Search for the cell housing the specified text and yield its [x, y] center coordinate. 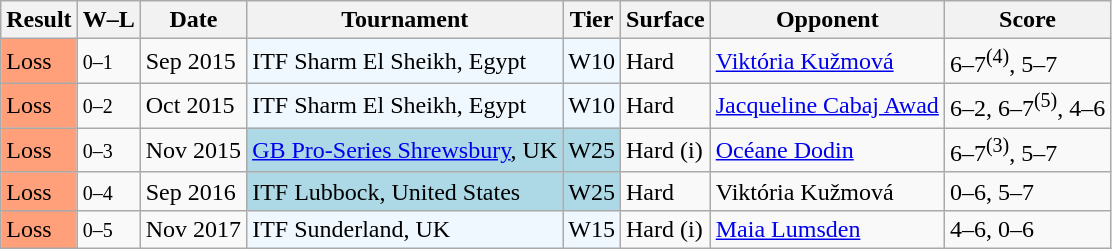
W15 [592, 230]
6–2, 6–7(5), 4–6 [1027, 106]
Tournament [405, 20]
Score [1027, 20]
0–4 [108, 191]
0–2 [108, 106]
0–1 [108, 62]
6–7(3), 5–7 [1027, 150]
Maia Lumsden [827, 230]
6–7(4), 5–7 [1027, 62]
0–6, 5–7 [1027, 191]
Date [193, 20]
W–L [108, 20]
0–3 [108, 150]
0–5 [108, 230]
4–6, 0–6 [1027, 230]
Surface [666, 20]
ITF Lubbock, United States [405, 191]
Tier [592, 20]
Nov 2017 [193, 230]
GB Pro-Series Shrewsbury, UK [405, 150]
Opponent [827, 20]
Sep 2016 [193, 191]
ITF Sunderland, UK [405, 230]
Result [39, 20]
Oct 2015 [193, 106]
Jacqueline Cabaj Awad [827, 106]
Sep 2015 [193, 62]
Nov 2015 [193, 150]
Océane Dodin [827, 150]
